Pinpoint the cell where the given text exists, returning its [x, y] midpoint coordinate. 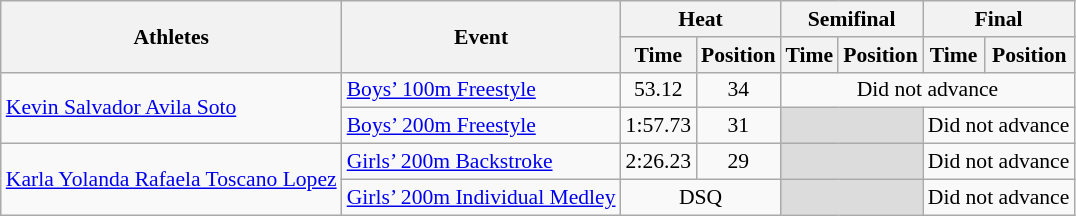
34 [738, 90]
Boys’ 200m Freestyle [482, 126]
53.12 [658, 90]
Girls’ 200m Backstroke [482, 162]
Karla Yolanda Rafaela Toscano Lopez [172, 180]
29 [738, 162]
Boys’ 100m Freestyle [482, 90]
Athletes [172, 36]
Event [482, 36]
2:26.23 [658, 162]
Girls’ 200m Individual Medley [482, 197]
31 [738, 126]
Semifinal [852, 19]
1:57.73 [658, 126]
Final [999, 19]
DSQ [701, 197]
Heat [701, 19]
Kevin Salvador Avila Soto [172, 108]
